Provide the [x, y] coordinate of the cell's center where the given text is located.  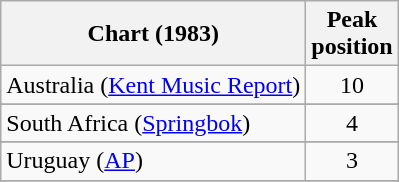
Chart (1983) [154, 34]
Peakposition [352, 34]
4 [352, 123]
Australia (Kent Music Report) [154, 85]
South Africa (Springbok) [154, 123]
Uruguay (AP) [154, 161]
3 [352, 161]
10 [352, 85]
